Extract the (X, Y) coordinate from the center of the cell holding the provided text.  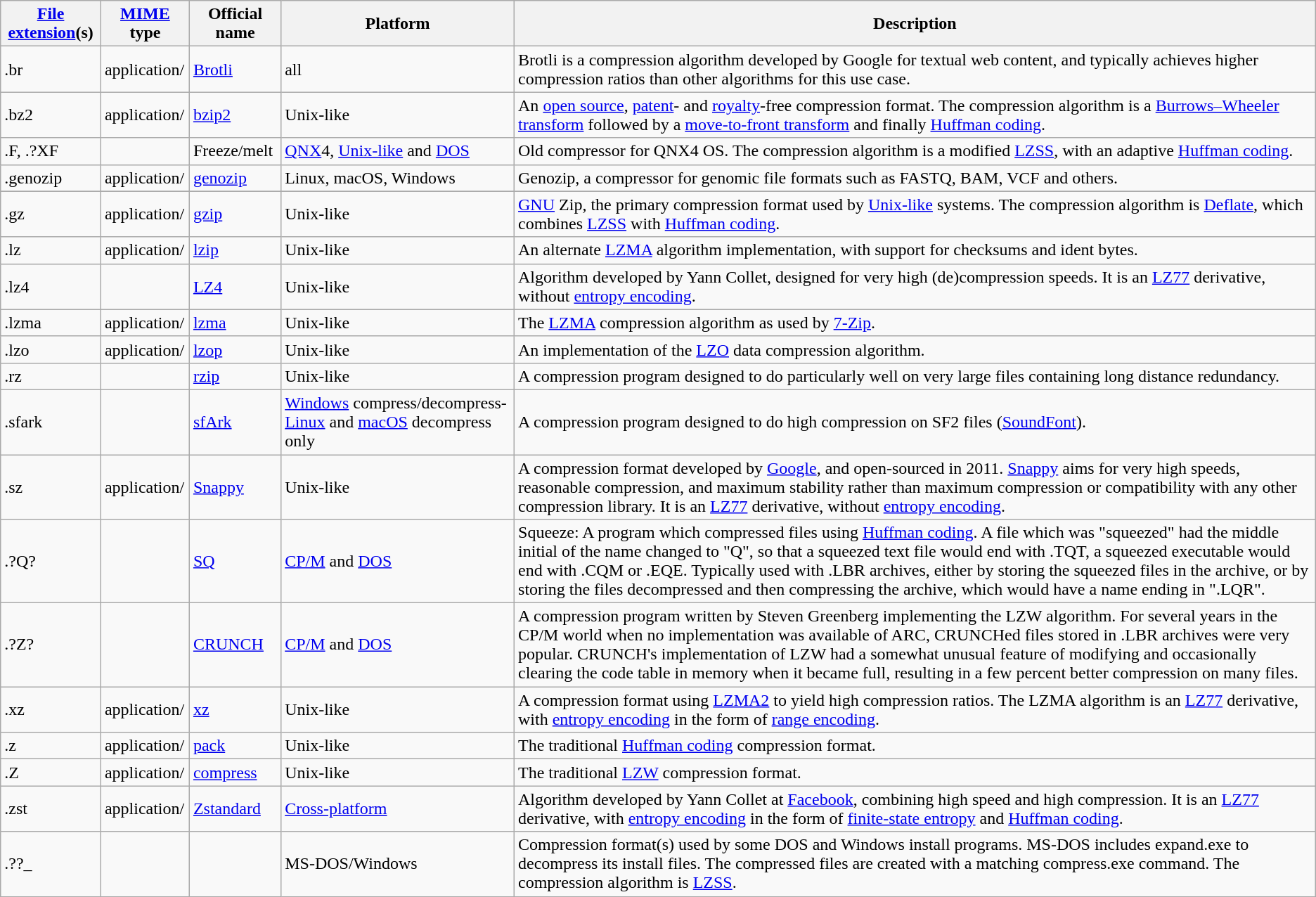
genozip (235, 178)
.Z (51, 773)
.genozip (51, 178)
File extension(s) (51, 24)
The LZMA compression algorithm as used by 7-Zip. (915, 323)
compress (235, 773)
Linux, macOS, Windows (398, 178)
lzop (235, 349)
MS-DOS/Windows (398, 864)
The traditional LZW compression format. (915, 773)
Old compressor for QNX4 OS. The compression algorithm is a modified LZSS, with an adaptive Huffman coding. (915, 151)
Description (915, 24)
SQ (235, 561)
Windows compress/decompress- Linux and macOS decompress only (398, 422)
.rz (51, 376)
Genozip, a compressor for genomic file formats such as FASTQ, BAM, VCF and others. (915, 178)
.?Z? (51, 645)
Cross-platform (398, 808)
An alternate LZMA algorithm implementation, with support for checksums and ident bytes. (915, 250)
.bz2 (51, 115)
LZ4 (235, 287)
An implementation of the LZO data compression algorithm. (915, 349)
MIME type (145, 24)
GNU Zip, the primary compression format used by Unix-like systems. The compression algorithm is Deflate, which combines LZSS with Huffman coding. (915, 214)
.lzma (51, 323)
Brotli (235, 69)
Zstandard (235, 808)
Algorithm developed by Yann Collet, designed for very high (de)compression speeds. It is an LZ77 derivative, without entropy encoding. (915, 287)
bzip2 (235, 115)
Platform (398, 24)
A compression program designed to do high compression on SF2 files (SoundFont). (915, 422)
.?Q? (51, 561)
sfArk (235, 422)
.lzo (51, 349)
Snappy (235, 486)
xz (235, 710)
Freeze/melt (235, 151)
.sz (51, 486)
.F, .?XF (51, 151)
all (398, 69)
CRUNCH (235, 645)
.z (51, 746)
.sfark (51, 422)
lzip (235, 250)
A compression program designed to do particularly well on very large files containing long distance redundancy. (915, 376)
pack (235, 746)
QNX4, Unix-like and DOS (398, 151)
.gz (51, 214)
.??_ (51, 864)
The traditional Huffman coding compression format. (915, 746)
.lz (51, 250)
.lz4 (51, 287)
Official name (235, 24)
.br (51, 69)
.xz (51, 710)
gzip (235, 214)
.zst (51, 808)
rzip (235, 376)
lzma (235, 323)
